Search for the cell housing the specified text and yield its (x, y) center coordinate. 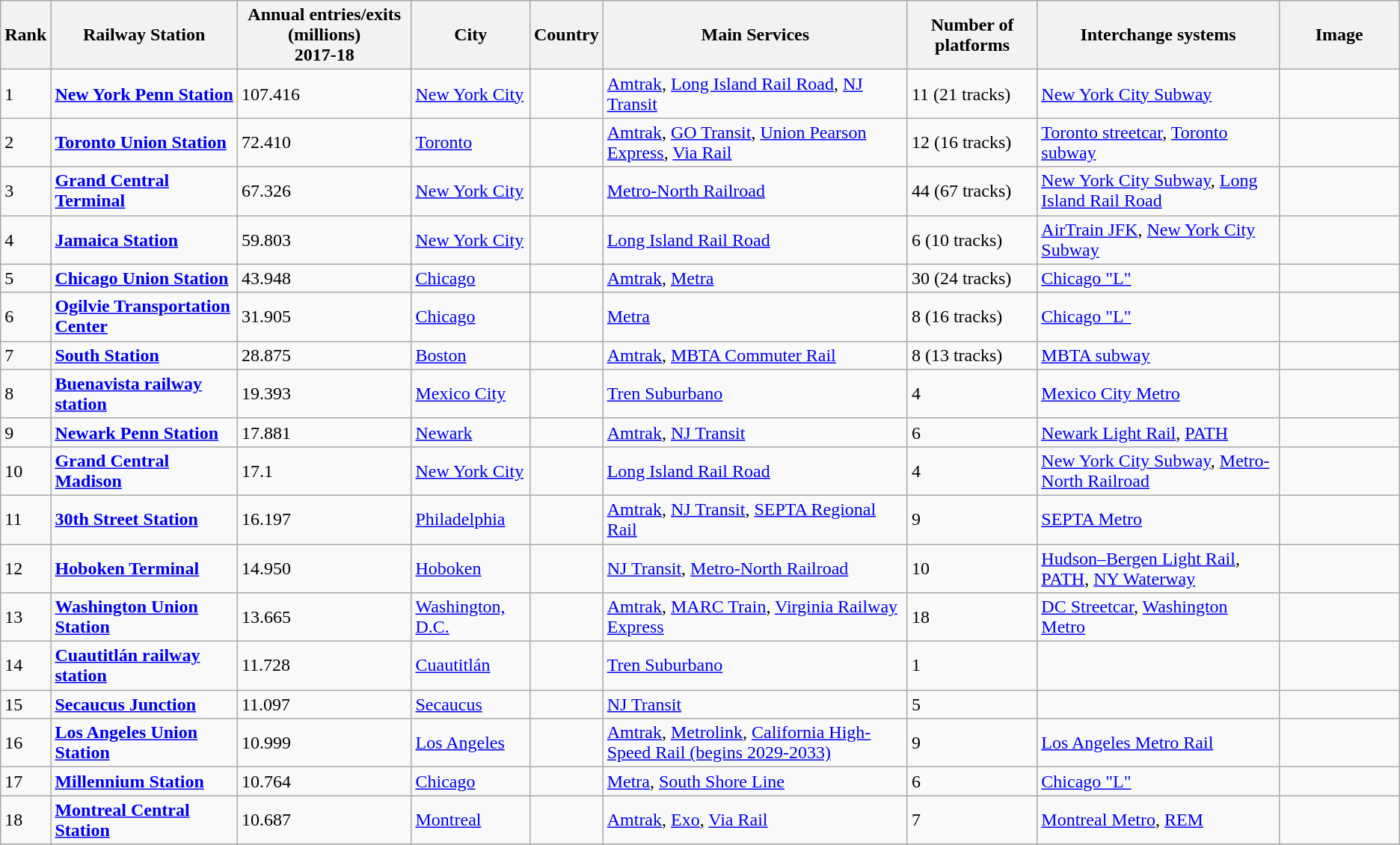
10.764 (325, 781)
Railway Station (144, 35)
Hoboken Terminal (144, 568)
Amtrak, NJ Transit, SEPTA Regional Rail (755, 519)
14 (25, 666)
New York City Subway (1158, 94)
Newark Penn Station (144, 432)
Cuautitlán (470, 666)
19.393 (325, 393)
Newark (470, 432)
SEPTA Metro (1158, 519)
NJ Transit (755, 704)
14.950 (325, 568)
Jamaica Station (144, 239)
44 (67 tracks) (972, 191)
30 (24 tracks) (972, 278)
Amtrak, Exo, Via Rail (755, 820)
43.948 (325, 278)
10.687 (325, 820)
28.875 (325, 355)
Annual entries/exits (millions) 2017-18 (325, 35)
Buenavista railway station (144, 393)
Millennium Station (144, 781)
11.097 (325, 704)
Los Angeles Union Station (144, 743)
Amtrak, Metra (755, 278)
Toronto streetcar, Toronto subway (1158, 142)
11 (21 tracks) (972, 94)
72.410 (325, 142)
Boston (470, 355)
DC Streetcar, Washington Metro (1158, 618)
Hoboken (470, 568)
3 (25, 191)
Montreal Central Station (144, 820)
Number of platforms (972, 35)
Mexico City (470, 393)
10.999 (325, 743)
8 (13 tracks) (972, 355)
Amtrak, Metrolink, California High-Speed Rail (begins 2029-2033) (755, 743)
Amtrak, NJ Transit (755, 432)
16.197 (325, 519)
16 (25, 743)
107.416 (325, 94)
Interchange systems (1158, 35)
12 (16 tracks) (972, 142)
Secaucus Junction (144, 704)
Secaucus (470, 704)
Los Angeles (470, 743)
New York Penn Station (144, 94)
Hudson–Bergen Light Rail, PATH, NY Waterway (1158, 568)
Amtrak, GO Transit, Union Pearson Express, Via Rail (755, 142)
NJ Transit, Metro-North Railroad (755, 568)
Main Services (755, 35)
Philadelphia (470, 519)
67.326 (325, 191)
Rank (25, 35)
Toronto Union Station (144, 142)
Washington Union Station (144, 618)
Washington, D.C. (470, 618)
15 (25, 704)
31.905 (325, 317)
13.665 (325, 618)
6 (10 tracks) (972, 239)
Amtrak, MARC Train, Virginia Railway Express (755, 618)
Amtrak, Long Island Rail Road, NJ Transit (755, 94)
Toronto (470, 142)
AirTrain JFK, New York City Subway (1158, 239)
New York City Subway, Long Island Rail Road (1158, 191)
59.803 (325, 239)
Cuautitlán railway station (144, 666)
Ogilvie Transportation Center (144, 317)
Chicago Union Station (144, 278)
13 (25, 618)
30th Street Station (144, 519)
Amtrak, MBTA Commuter Rail (755, 355)
Los Angeles Metro Rail (1158, 743)
Montreal (470, 820)
Country (566, 35)
MBTA subway (1158, 355)
Grand Central Madison (144, 471)
17.881 (325, 432)
Image (1339, 35)
Metra (755, 317)
8 (16 tracks) (972, 317)
New York City Subway, Metro-North Railroad (1158, 471)
11.728 (325, 666)
South Station (144, 355)
Metro-North Railroad (755, 191)
11 (25, 519)
Montreal Metro, REM (1158, 820)
Mexico City Metro (1158, 393)
Newark Light Rail, PATH (1158, 432)
City (470, 35)
Grand Central Terminal (144, 191)
8 (25, 393)
17 (25, 781)
2 (25, 142)
Metra, South Shore Line (755, 781)
17.1 (325, 471)
12 (25, 568)
